Scan for the cell matching the given text and deliver its (x, y) coordinate at center. 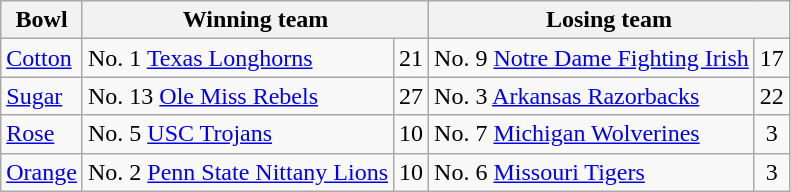
No. 1 Texas Longhorns (238, 58)
No. 2 Penn State Nittany Lions (238, 172)
No. 9 Notre Dame Fighting Irish (592, 58)
No. 3 Arkansas Razorbacks (592, 96)
17 (772, 58)
No. 5 USC Trojans (238, 134)
Cotton (42, 58)
No. 13 Ole Miss Rebels (238, 96)
Losing team (610, 20)
No. 6 Missouri Tigers (592, 172)
Bowl (42, 20)
Rose (42, 134)
22 (772, 96)
Sugar (42, 96)
27 (412, 96)
Winning team (255, 20)
No. 7 Michigan Wolverines (592, 134)
21 (412, 58)
Orange (42, 172)
